Pinpoint the cell where the given text exists, returning its (X, Y) midpoint coordinate. 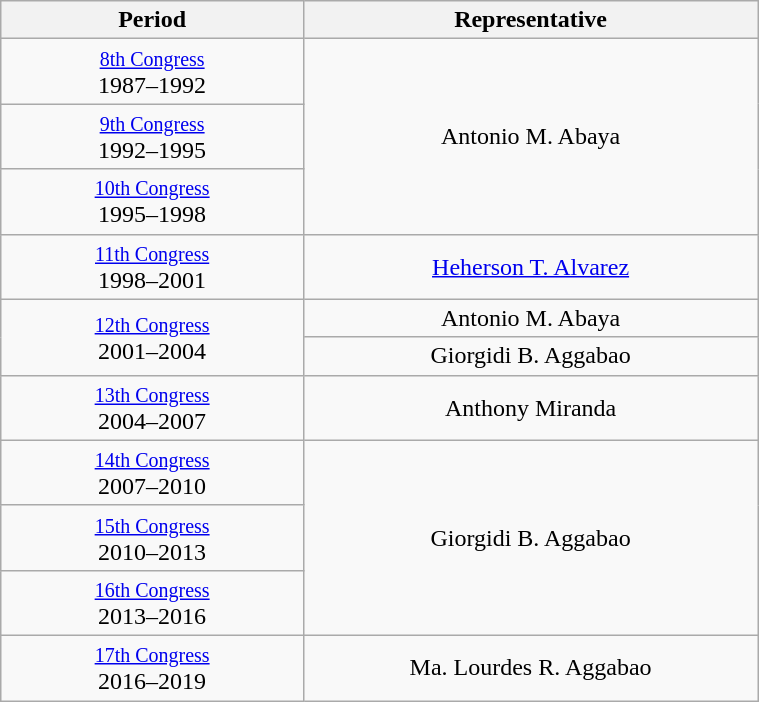
14th Congress2007–2010 (152, 472)
13th Congress2004–2007 (152, 408)
Anthony Miranda (530, 408)
10th Congress1995–1998 (152, 202)
15th Congress2010–2013 (152, 538)
Period (152, 20)
12th Congress2001–2004 (152, 337)
11th Congress1998–2001 (152, 266)
8th Congress1987–1992 (152, 72)
Ma. Lourdes R. Aggabao (530, 668)
Heherson T. Alvarez (530, 266)
17th Congress2016–2019 (152, 668)
16th Congress2013–2016 (152, 602)
9th Congress1992–1995 (152, 136)
Representative (530, 20)
